Detect which cell encompasses the target text, then output its [x, y] center coordinate. 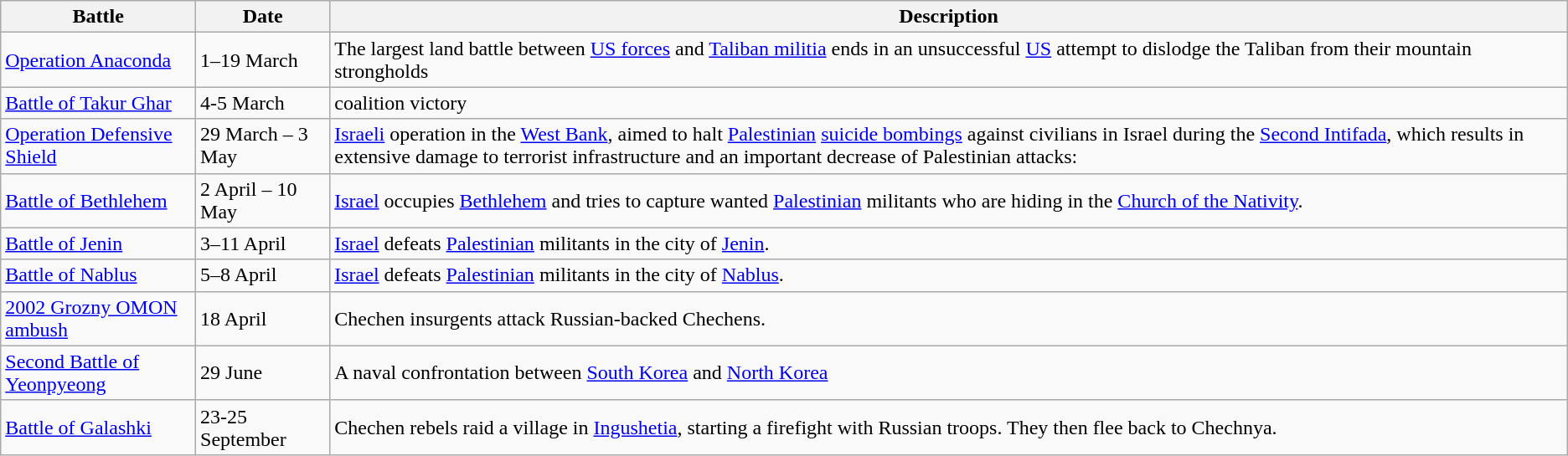
Battle of Takur Ghar [99, 103]
Israel occupies Bethlehem and tries to capture wanted Palestinian militants who are hiding in the Church of the Nativity. [949, 201]
Operation Defensive Shield [99, 146]
Israel defeats Palestinian militants in the city of Jenin. [949, 243]
coalition victory [949, 103]
4-5 March [263, 103]
Second Battle of Yeonpyeong [99, 373]
Battle of Bethlehem [99, 201]
5–8 April [263, 275]
A naval confrontation between South Korea and North Korea [949, 373]
Chechen insurgents attack Russian-backed Chechens. [949, 318]
Battle of Jenin [99, 243]
2 April – 10 May [263, 201]
2002 Grozny OMON ambush [99, 318]
29 June [263, 373]
Israel defeats Palestinian militants in the city of Nablus. [949, 275]
Date [263, 17]
Chechen rebels raid a village in Ingushetia, starting a firefight with Russian troops. They then flee back to Chechnya. [949, 427]
Description [949, 17]
23-25 September [263, 427]
18 April [263, 318]
29 March – 3 May [263, 146]
Battle [99, 17]
3–11 April [263, 243]
Battle of Nablus [99, 275]
1–19 March [263, 60]
Operation Anaconda [99, 60]
Battle of Galashki [99, 427]
